Search for the cell housing the specified text and yield its [x, y] center coordinate. 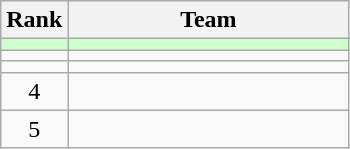
4 [34, 91]
5 [34, 129]
Rank [34, 20]
Team [208, 20]
